Extract the [x, y] coordinate from the center of the cell holding the provided text.  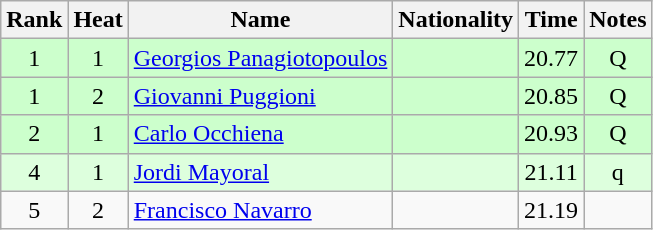
20.77 [552, 58]
Georgios Panagiotopoulos [260, 58]
Nationality [456, 20]
Time [552, 20]
Francisco Navarro [260, 210]
q [618, 172]
21.19 [552, 210]
Carlo Occhiena [260, 134]
20.85 [552, 96]
Rank [34, 20]
5 [34, 210]
Heat [98, 20]
Jordi Mayoral [260, 172]
Name [260, 20]
20.93 [552, 134]
Notes [618, 20]
21.11 [552, 172]
Giovanni Puggioni [260, 96]
4 [34, 172]
